Locate the cell with the specified text and output its (x, y) center coordinate. 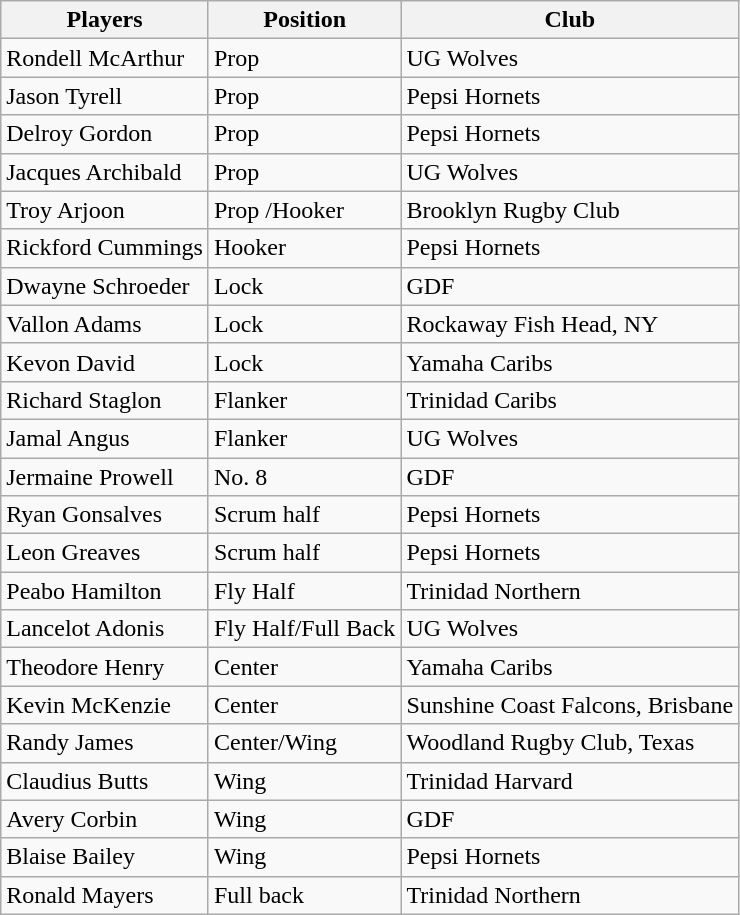
Leon Greaves (105, 553)
Claudius Butts (105, 781)
Dwayne Schroeder (105, 286)
Prop /Hooker (304, 210)
Hooker (304, 248)
Ronald Mayers (105, 895)
Ryan Gonsalves (105, 515)
Sunshine Coast Falcons, Brisbane (570, 705)
Avery Corbin (105, 819)
Rockaway Fish Head, NY (570, 324)
Jason Tyrell (105, 96)
Randy James (105, 743)
Trinidad Harvard (570, 781)
Troy Arjoon (105, 210)
Kevin McKenzie (105, 705)
Jamal Angus (105, 438)
Blaise Bailey (105, 857)
Jermaine Prowell (105, 477)
Vallon Adams (105, 324)
Trinidad Caribs (570, 400)
Position (304, 20)
No. 8 (304, 477)
Full back (304, 895)
Kevon David (105, 362)
Theodore Henry (105, 667)
Rickford Cummings (105, 248)
Brooklyn Rugby Club (570, 210)
Jacques Archibald (105, 172)
Richard Staglon (105, 400)
Fly Half (304, 591)
Rondell McArthur (105, 58)
Delroy Gordon (105, 134)
Players (105, 20)
Center/Wing (304, 743)
Woodland Rugby Club, Texas (570, 743)
Fly Half/Full Back (304, 629)
Club (570, 20)
Peabo Hamilton (105, 591)
Lancelot Adonis (105, 629)
